Output the (X, Y) coordinate of the center of the cell containing the given text.  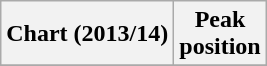
Peak position (220, 34)
Chart (2013/14) (88, 34)
